Search for the cell housing the specified text and yield its [x, y] center coordinate. 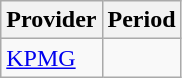
KPMG [52, 58]
Provider [52, 20]
Period [142, 20]
